Identify which cell holds the provided text, then report its [X, Y] central coordinate. 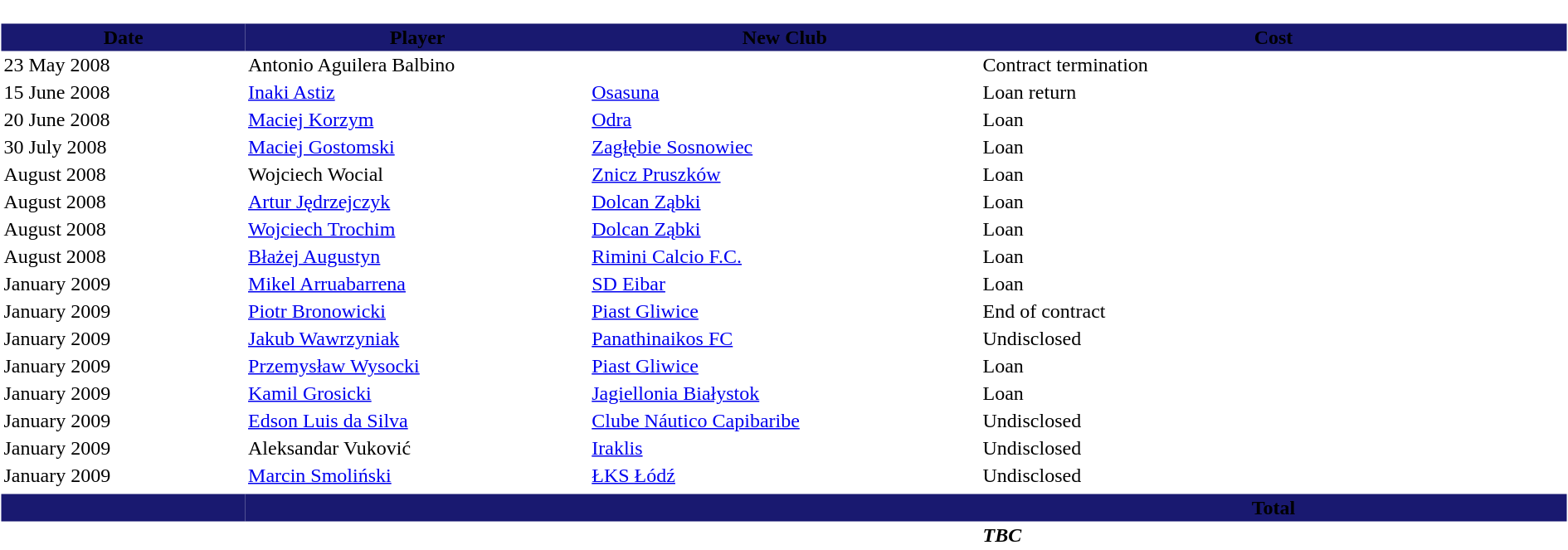
Marcin Smoliński [417, 475]
Contract termination [1274, 65]
Jakub Wawrzyniak [417, 338]
TBC [1274, 534]
Piotr Bronowicki [417, 310]
Przemysław Wysocki [417, 365]
Edson Luis da Silva [417, 420]
Loan return [1274, 91]
Antonio Aguilera Balbino [417, 65]
End of contract [1274, 310]
Wojciech Trochim [417, 229]
SD Eibar [785, 284]
Znicz Pruszków [785, 174]
Rimini Calcio F.C. [785, 256]
Date [124, 37]
23 May 2008 [124, 65]
Kamil Grosicki [417, 393]
20 June 2008 [124, 119]
Panathinaikos FC [785, 338]
Zagłębie Sosnowiec [785, 146]
Cost [1274, 37]
Błażej Augustyn [417, 256]
Total [1274, 508]
Iraklis [785, 448]
Clube Náutico Capibaribe [785, 420]
Odra [785, 119]
Mikel Arruabarrena [417, 284]
New Club [785, 37]
Wojciech Wocial [417, 174]
30 July 2008 [124, 146]
Jagiellonia Białystok [785, 393]
Artur Jędrzejczyk [417, 201]
Maciej Gostomski [417, 146]
Aleksandar Vuković [417, 448]
Maciej Korzym [417, 119]
15 June 2008 [124, 91]
Player [417, 37]
Osasuna [785, 91]
Inaki Astiz [417, 91]
ŁKS Łódź [785, 475]
